Extract the (X, Y) coordinate from the center of the cell holding the provided text.  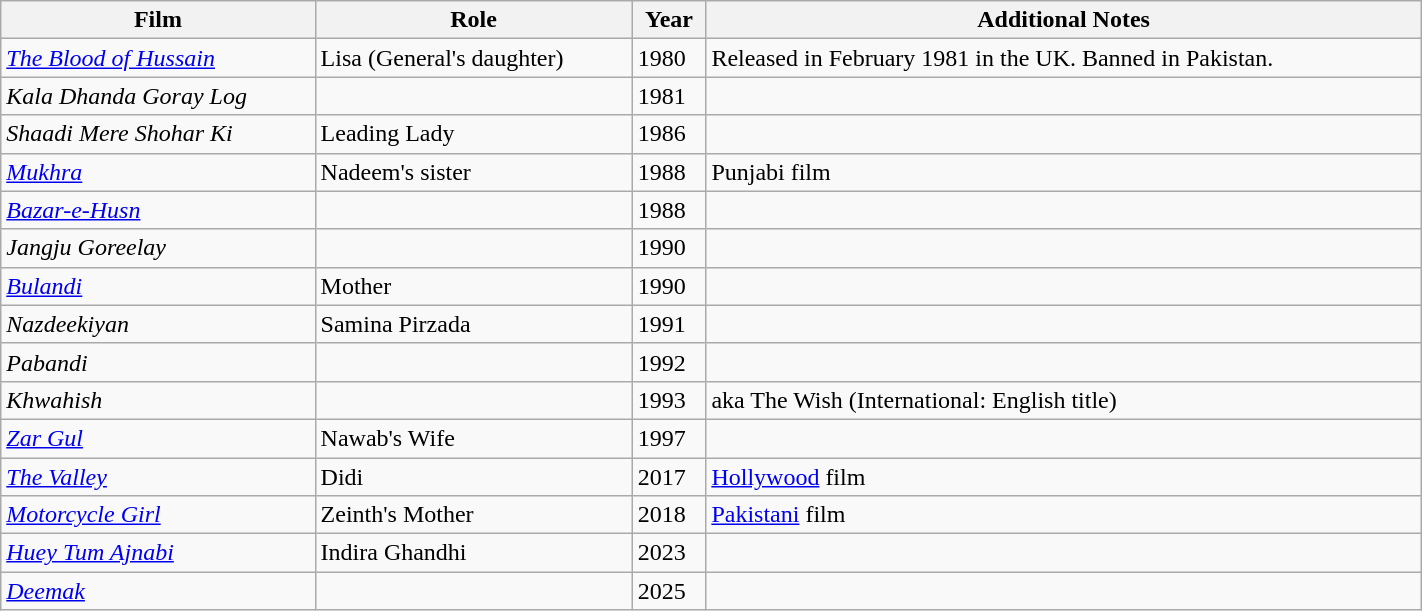
Indira Ghandhi (474, 553)
2025 (669, 591)
Lisa (General's daughter) (474, 58)
The Valley (158, 477)
1981 (669, 96)
Jangju Goreelay (158, 248)
Nadeem's sister (474, 172)
1980 (669, 58)
Huey Tum Ajnabi (158, 553)
Year (669, 20)
Khwahish (158, 400)
1986 (669, 134)
2017 (669, 477)
Bazar-e-Husn (158, 210)
Leading Lady (474, 134)
Pakistani film (1064, 515)
Additional Notes (1064, 20)
Bulandi (158, 286)
aka The Wish (International: English title) (1064, 400)
Hollywood film (1064, 477)
Role (474, 20)
Zar Gul (158, 438)
Film (158, 20)
Samina Pirzada (474, 324)
Deemak (158, 591)
Kala Dhanda Goray Log (158, 96)
Mother (474, 286)
1991 (669, 324)
Nazdeekiyan (158, 324)
Shaadi Mere Shohar Ki (158, 134)
2023 (669, 553)
The Blood of Hussain (158, 58)
Nawab's Wife (474, 438)
2018 (669, 515)
Punjabi film (1064, 172)
Didi (474, 477)
1992 (669, 362)
Zeinth's Mother (474, 515)
1993 (669, 400)
Mukhra (158, 172)
Released in February 1981 in the UK. Banned in Pakistan. (1064, 58)
Pabandi (158, 362)
1997 (669, 438)
Motorcycle Girl (158, 515)
